Pinpoint the cell where the given text exists, returning its [x, y] midpoint coordinate. 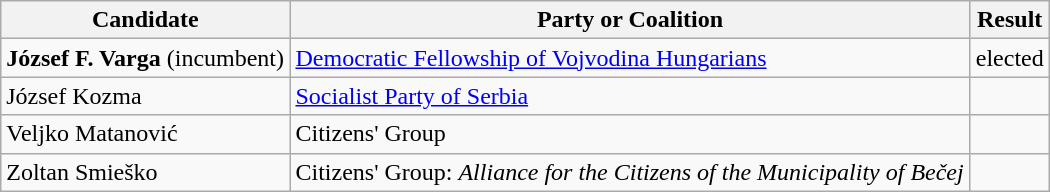
Citizens' Group: Alliance for the Citizens of the Municipality of Bečej [630, 172]
Zoltan Smieško [146, 172]
Veljko Matanović [146, 134]
Socialist Party of Serbia [630, 96]
Citizens' Group [630, 134]
József F. Varga (incumbent) [146, 58]
Result [1010, 20]
Democratic Fellowship of Vojvodina Hungarians [630, 58]
Party or Coalition [630, 20]
József Kozma [146, 96]
Candidate [146, 20]
elected [1010, 58]
